Determine the (X, Y) coordinate at the center of the cell enclosing the given text.  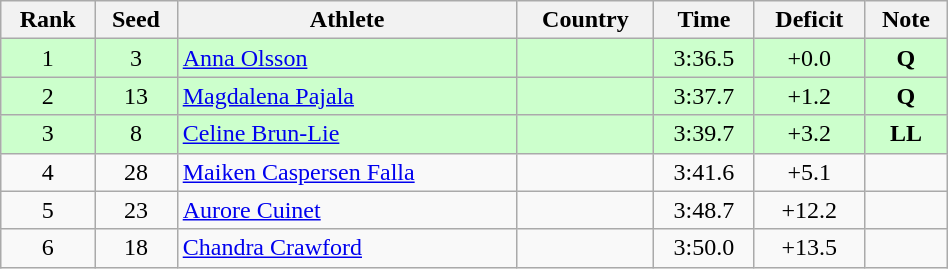
LL (906, 134)
+3.2 (810, 134)
Country (586, 20)
Aurore Cuinet (347, 210)
+1.2 (810, 96)
8 (136, 134)
13 (136, 96)
Celine Brun-Lie (347, 134)
+13.5 (810, 248)
Magdalena Pajala (347, 96)
Chandra Crawford (347, 248)
5 (48, 210)
18 (136, 248)
6 (48, 248)
Seed (136, 20)
3:36.5 (704, 58)
1 (48, 58)
3:37.7 (704, 96)
Note (906, 20)
28 (136, 172)
+0.0 (810, 58)
+5.1 (810, 172)
3:50.0 (704, 248)
Athlete (347, 20)
3:41.6 (704, 172)
Deficit (810, 20)
3:39.7 (704, 134)
3:48.7 (704, 210)
+12.2 (810, 210)
2 (48, 96)
Rank (48, 20)
Anna Olsson (347, 58)
Time (704, 20)
23 (136, 210)
Maiken Caspersen Falla (347, 172)
4 (48, 172)
